Locate the cell with the specified text and output its [x, y] center coordinate. 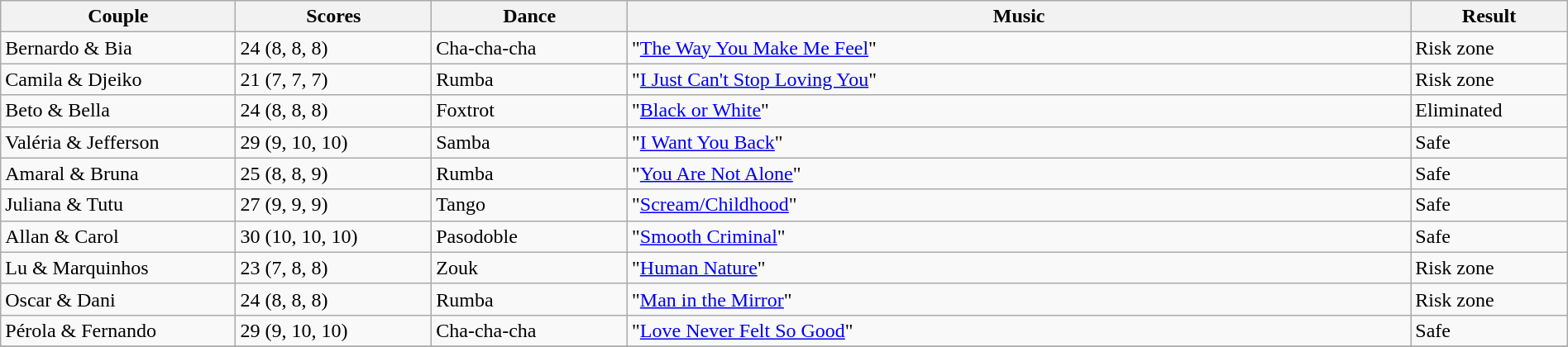
"Smooth Criminal" [1019, 236]
Juliana & Tutu [118, 205]
"Human Nature" [1019, 268]
"The Way You Make Me Feel" [1019, 48]
Pérola & Fernando [118, 330]
"Love Never Felt So Good" [1019, 330]
"I Want You Back" [1019, 142]
"You Are Not Alone" [1019, 173]
"Scream/Childhood" [1019, 205]
Dance [529, 17]
21 (7, 7, 7) [334, 79]
Valéria & Jefferson [118, 142]
Couple [118, 17]
Camila & Djeiko [118, 79]
Samba [529, 142]
Amaral & Bruna [118, 173]
23 (7, 8, 8) [334, 268]
Bernardo & Bia [118, 48]
"Man in the Mirror" [1019, 299]
Scores [334, 17]
Foxtrot [529, 111]
30 (10, 10, 10) [334, 236]
Allan & Carol [118, 236]
Tango [529, 205]
Eliminated [1489, 111]
Zouk [529, 268]
Beto & Bella [118, 111]
Pasodoble [529, 236]
Oscar & Dani [118, 299]
Result [1489, 17]
"Black or White" [1019, 111]
"I Just Can't Stop Loving You" [1019, 79]
Music [1019, 17]
27 (9, 9, 9) [334, 205]
Lu & Marquinhos [118, 268]
25 (8, 8, 9) [334, 173]
